Capture the cell that displays the provided text and extract its (X, Y) central coordinate. 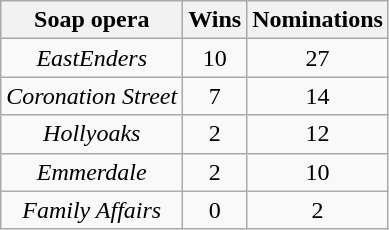
Coronation Street (92, 96)
Wins (215, 20)
0 (215, 210)
Family Affairs (92, 210)
27 (318, 58)
12 (318, 134)
Nominations (318, 20)
Emmerdale (92, 172)
Hollyoaks (92, 134)
7 (215, 96)
EastEnders (92, 58)
Soap opera (92, 20)
14 (318, 96)
